Detect which cell encompasses the target text, then output its [X, Y] center coordinate. 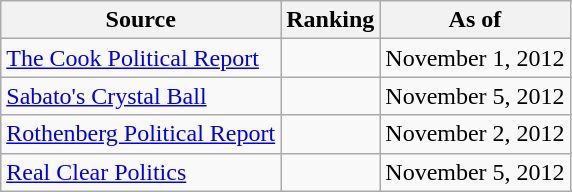
Rothenberg Political Report [141, 134]
As of [475, 20]
Real Clear Politics [141, 172]
November 2, 2012 [475, 134]
November 1, 2012 [475, 58]
Sabato's Crystal Ball [141, 96]
Source [141, 20]
Ranking [330, 20]
The Cook Political Report [141, 58]
